Capture the cell that displays the provided text and extract its (X, Y) central coordinate. 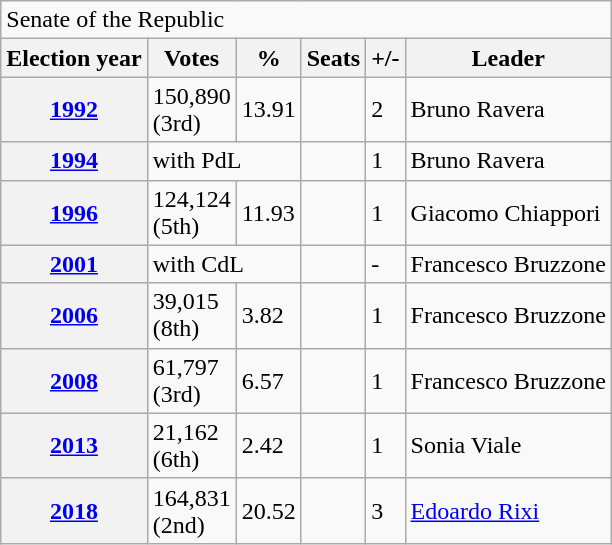
1992 (74, 110)
3.82 (268, 316)
124,124(5th) (192, 212)
61,797(3rd) (192, 380)
39,015(8th) (192, 316)
21,162(6th) (192, 446)
Election year (74, 58)
1994 (74, 161)
Leader (508, 58)
2013 (74, 446)
150,890(3rd) (192, 110)
11.93 (268, 212)
Seats (333, 58)
2.42 (268, 446)
6.57 (268, 380)
3 (386, 510)
- (386, 264)
% (268, 58)
2008 (74, 380)
with CdL (224, 264)
2001 (74, 264)
2018 (74, 510)
with PdL (224, 161)
164,831(2nd) (192, 510)
Senate of the Republic (306, 20)
13.91 (268, 110)
Votes (192, 58)
2 (386, 110)
2006 (74, 316)
Sonia Viale (508, 446)
20.52 (268, 510)
1996 (74, 212)
Giacomo Chiappori (508, 212)
Edoardo Rixi (508, 510)
+/- (386, 58)
